Scan for the cell matching the given text and deliver its (X, Y) coordinate at center. 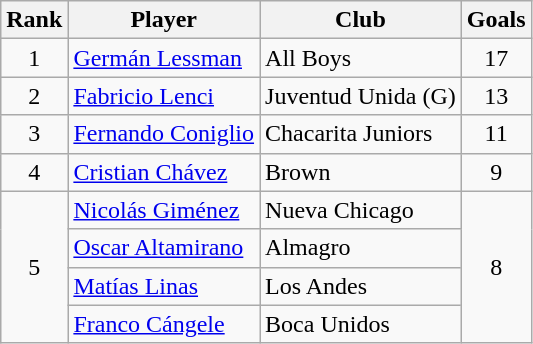
5 (34, 267)
Franco Cángele (164, 324)
Chacarita Juniors (361, 134)
2 (34, 96)
Los Andes (361, 286)
All Boys (361, 58)
17 (496, 58)
Boca Unidos (361, 324)
Player (164, 20)
Juventud Unida (G) (361, 96)
4 (34, 172)
Goals (496, 20)
Oscar Altamirano (164, 248)
Matías Linas (164, 286)
11 (496, 134)
Rank (34, 20)
8 (496, 267)
Nueva Chicago (361, 210)
Almagro (361, 248)
9 (496, 172)
Fabricio Lenci (164, 96)
Cristian Chávez (164, 172)
Club (361, 20)
Germán Lessman (164, 58)
Fernando Coniglio (164, 134)
1 (34, 58)
Nicolás Giménez (164, 210)
Brown (361, 172)
3 (34, 134)
13 (496, 96)
